Scan for the cell matching the given text and deliver its [X, Y] coordinate at center. 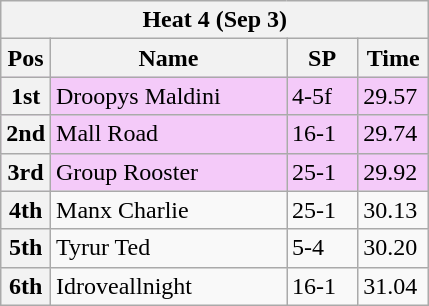
Pos [26, 58]
29.74 [394, 134]
5-4 [322, 248]
Heat 4 (Sep 3) [215, 20]
1st [26, 96]
31.04 [394, 286]
Mall Road [169, 134]
30.20 [394, 248]
5th [26, 248]
30.13 [394, 210]
4th [26, 210]
3rd [26, 172]
Time [394, 58]
Manx Charlie [169, 210]
29.57 [394, 96]
29.92 [394, 172]
6th [26, 286]
Name [169, 58]
Group Rooster [169, 172]
Idroveallnight [169, 286]
2nd [26, 134]
SP [322, 58]
Tyrur Ted [169, 248]
Droopys Maldini [169, 96]
4-5f [322, 96]
